Capture the cell that displays the provided text and extract its (x, y) central coordinate. 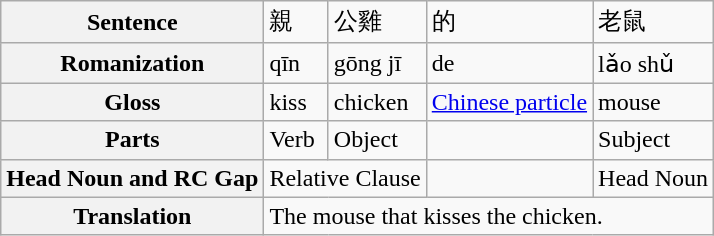
公雞 (377, 22)
的 (509, 22)
Relative Clause (345, 178)
de (509, 63)
老鼠 (654, 22)
Head Noun (654, 178)
kiss (296, 102)
Verb (296, 140)
親 (296, 22)
The mouse that kisses the chicken. (489, 216)
Gloss (132, 102)
Chinese particle (509, 102)
Translation (132, 216)
Sentence (132, 22)
chicken (377, 102)
Object (377, 140)
qīn (296, 63)
Romanization (132, 63)
Head Noun and RC Gap (132, 178)
Parts (132, 140)
Subject (654, 140)
gōng jī (377, 63)
mouse (654, 102)
lǎo shǔ (654, 63)
